From the cell containing the given text, extract its center point as (x, y) coordinate. 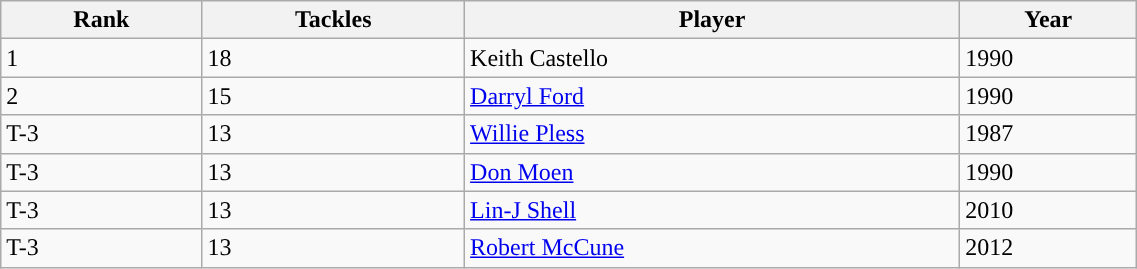
18 (334, 58)
Rank (102, 20)
2012 (1048, 248)
Lin-J Shell (712, 210)
Robert McCune (712, 248)
1 (102, 58)
Don Moen (712, 172)
Willie Pless (712, 134)
Year (1048, 20)
15 (334, 96)
2 (102, 96)
Darryl Ford (712, 96)
Tackles (334, 20)
Keith Castello (712, 58)
1987 (1048, 134)
Player (712, 20)
2010 (1048, 210)
